Output the (X, Y) coordinate of the center of the cell containing the given text.  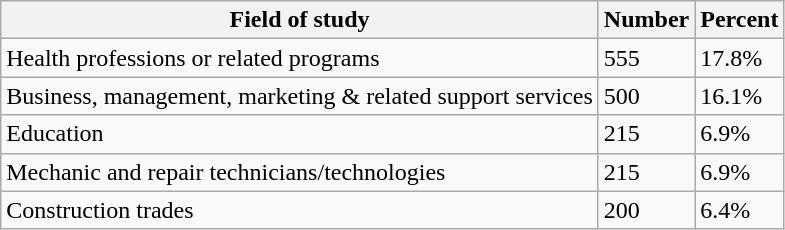
6.4% (740, 210)
Field of study (300, 20)
Number (646, 20)
17.8% (740, 58)
16.1% (740, 96)
555 (646, 58)
500 (646, 96)
Health professions or related programs (300, 58)
Education (300, 134)
200 (646, 210)
Business, management, marketing & related support services (300, 96)
Construction trades (300, 210)
Mechanic and repair technicians/technologies (300, 172)
Percent (740, 20)
